Search for the cell housing the specified text and yield its [x, y] center coordinate. 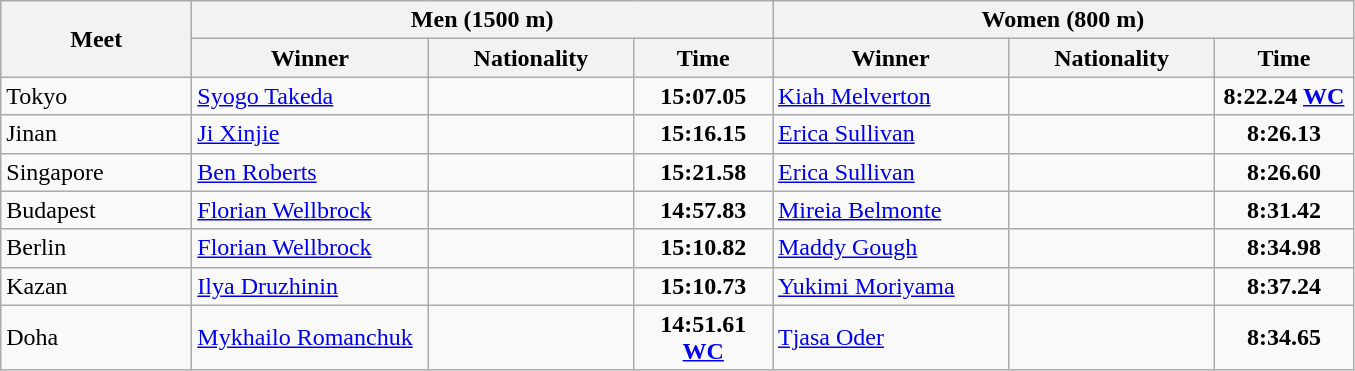
15:10.73 [704, 286]
15:07.05 [704, 96]
Doha [96, 338]
Ji Xinjie [310, 134]
Singapore [96, 172]
Women (800 m) [1062, 20]
14:57.83 [704, 210]
15:21.58 [704, 172]
8:26.13 [1284, 134]
Ben Roberts [310, 172]
Mykhailo Romanchuk [310, 338]
8:31.42 [1284, 210]
Yukimi Moriyama [890, 286]
Berlin [96, 248]
8:26.60 [1284, 172]
Jinan [96, 134]
Ilya Druzhinin [310, 286]
15:16.15 [704, 134]
Tokyo [96, 96]
8:34.65 [1284, 338]
Maddy Gough [890, 248]
Syogo Takeda [310, 96]
Tjasa Oder [890, 338]
14:51.61 WC [704, 338]
Kazan [96, 286]
Kiah Melverton [890, 96]
Meet [96, 39]
Mireia Belmonte [890, 210]
Budapest [96, 210]
8:22.24 WC [1284, 96]
15:10.82 [704, 248]
8:37.24 [1284, 286]
Men (1500 m) [482, 20]
8:34.98 [1284, 248]
